Return the (x, y) coordinate for the center point of the cell that contains the specified text.  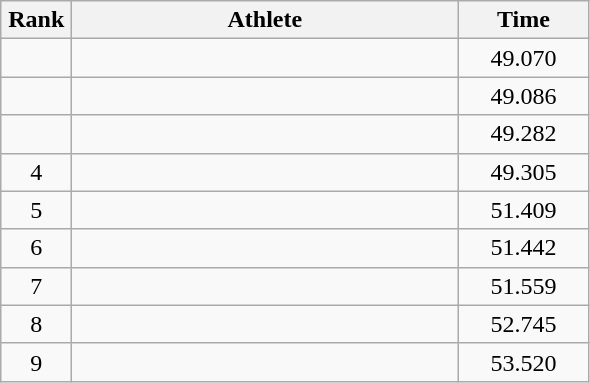
51.442 (524, 248)
7 (36, 286)
49.070 (524, 58)
6 (36, 248)
53.520 (524, 362)
4 (36, 172)
49.086 (524, 96)
51.409 (524, 210)
Time (524, 20)
49.305 (524, 172)
52.745 (524, 324)
9 (36, 362)
51.559 (524, 286)
49.282 (524, 134)
Athlete (265, 20)
Rank (36, 20)
8 (36, 324)
5 (36, 210)
